Detect which cell encompasses the target text, then output its [x, y] center coordinate. 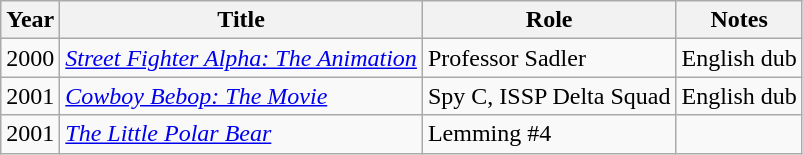
Professor Sadler [549, 58]
Cowboy Bebop: The Movie [242, 96]
The Little Polar Bear [242, 134]
Lemming #4 [549, 134]
2000 [30, 58]
Title [242, 20]
Notes [739, 20]
Role [549, 20]
Spy C, ISSP Delta Squad [549, 96]
Year [30, 20]
Street Fighter Alpha: The Animation [242, 58]
